Identify which cell holds the provided text, then report its (X, Y) central coordinate. 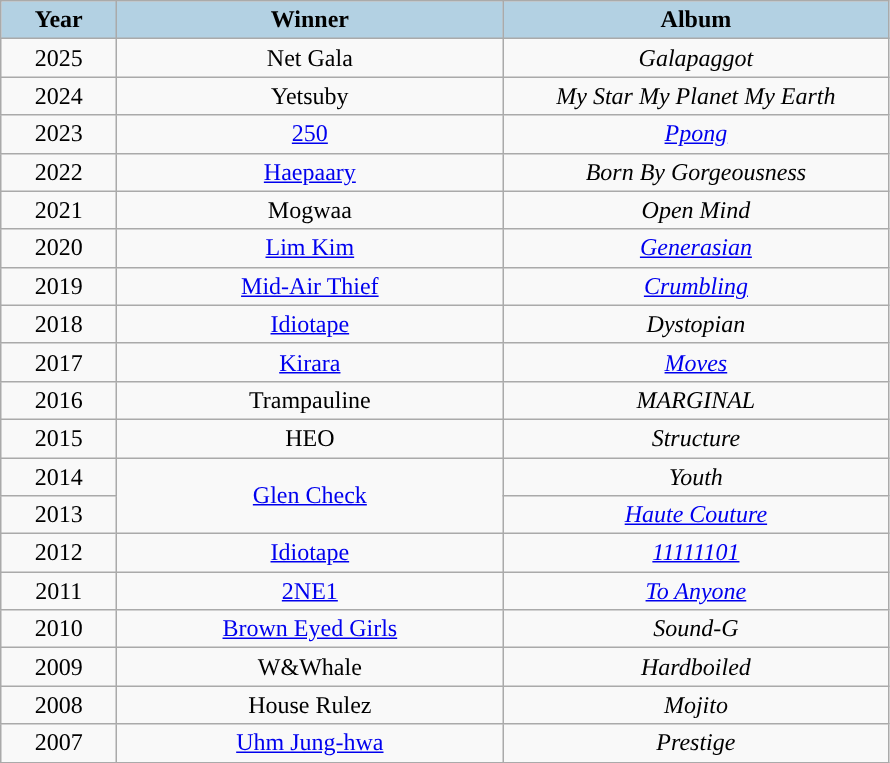
Structure (696, 438)
2013 (59, 515)
Prestige (696, 743)
11111101 (696, 553)
Dystopian (696, 324)
Youth (696, 477)
2025 (59, 58)
2021 (59, 210)
2011 (59, 591)
To Anyone (696, 591)
2019 (59, 286)
2008 (59, 705)
Mogwaa (310, 210)
Moves (696, 362)
2018 (59, 324)
My Star My Planet My Earth (696, 96)
Lim Kim (310, 248)
2NE1 (310, 591)
Uhm Jung-hwa (310, 743)
2022 (59, 172)
2015 (59, 438)
Kirara (310, 362)
2017 (59, 362)
Album (696, 20)
2016 (59, 400)
Net Gala (310, 58)
2014 (59, 477)
Mojito (696, 705)
250 (310, 134)
Haute Couture (696, 515)
2012 (59, 553)
W&Whale (310, 667)
2009 (59, 667)
Yetsuby (310, 96)
MARGINAL (696, 400)
HEO (310, 438)
House Rulez (310, 705)
Generasian (696, 248)
2007 (59, 743)
Winner (310, 20)
Ppong (696, 134)
Mid-Air Thief (310, 286)
Glen Check (310, 496)
2024 (59, 96)
Trampauline (310, 400)
Born By Gorgeousness (696, 172)
Haepaary (310, 172)
Crumbling (696, 286)
Galapaggot (696, 58)
2020 (59, 248)
2023 (59, 134)
Sound-G (696, 629)
2010 (59, 629)
Year (59, 20)
Hardboiled (696, 667)
Brown Eyed Girls (310, 629)
Open Mind (696, 210)
